Return [X, Y] of the center of cell containing provided text 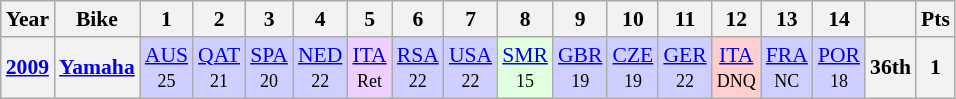
6 [418, 19]
14 [839, 19]
Year [28, 19]
Bike [97, 19]
AUS25 [166, 68]
CZE19 [632, 68]
QAT21 [219, 68]
8 [525, 19]
SPA20 [269, 68]
USA22 [470, 68]
7 [470, 19]
3 [269, 19]
36th [890, 68]
SMR15 [525, 68]
POR18 [839, 68]
Pts [936, 19]
NED22 [320, 68]
2009 [28, 68]
5 [369, 19]
12 [736, 19]
FRANC [787, 68]
10 [632, 19]
13 [787, 19]
11 [684, 19]
ITADNQ [736, 68]
2 [219, 19]
ITARet [369, 68]
GER22 [684, 68]
9 [580, 19]
4 [320, 19]
GBR19 [580, 68]
RSA22 [418, 68]
Yamaha [97, 68]
